Search for the cell housing the specified text and yield its [x, y] center coordinate. 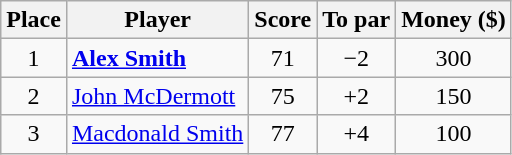
Player [157, 20]
77 [283, 134]
75 [283, 96]
+4 [356, 134]
Money ($) [454, 20]
Alex Smith [157, 58]
Place [34, 20]
−2 [356, 58]
+2 [356, 96]
100 [454, 134]
1 [34, 58]
300 [454, 58]
John McDermott [157, 96]
To par [356, 20]
150 [454, 96]
2 [34, 96]
Score [283, 20]
71 [283, 58]
Macdonald Smith [157, 134]
3 [34, 134]
